Output the (x, y) coordinate of the center of the cell containing the given text.  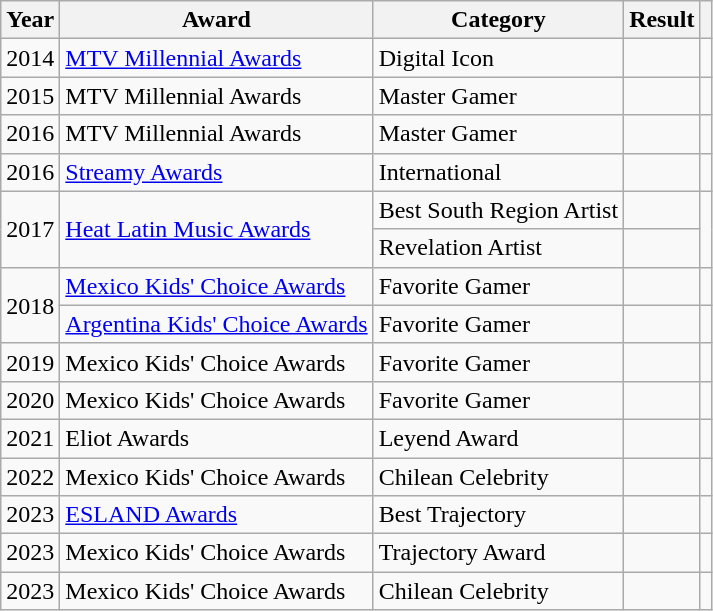
Year (30, 20)
Digital Icon (498, 58)
2015 (30, 96)
Revelation Artist (498, 248)
Streamy Awards (216, 172)
Trajectory Award (498, 553)
2021 (30, 438)
Eliot Awards (216, 438)
2022 (30, 477)
2014 (30, 58)
Leyend Award (498, 438)
2020 (30, 400)
International (498, 172)
Best South Region Artist (498, 210)
Category (498, 20)
2018 (30, 305)
2019 (30, 362)
Best Trajectory (498, 515)
Award (216, 20)
Argentina Kids' Choice Awards (216, 324)
Result (662, 20)
ESLAND Awards (216, 515)
Heat Latin Music Awards (216, 229)
2017 (30, 229)
